Determine the (x, y) coordinate at the center of the cell enclosing the given text.  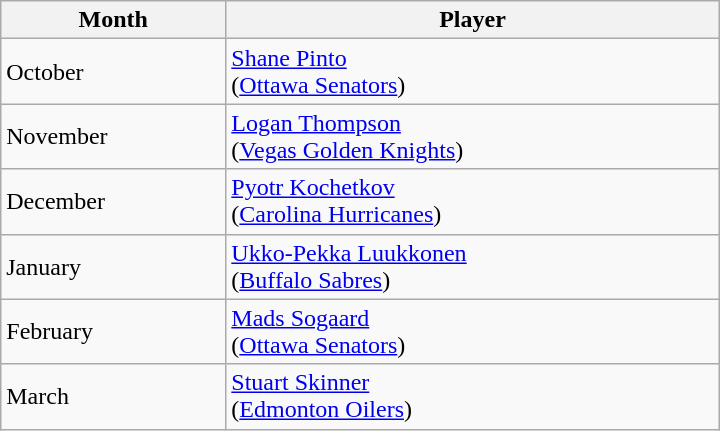
Pyotr Kochetkov(Carolina Hurricanes) (472, 202)
Ukko-Pekka Luukkonen(Buffalo Sabres) (472, 266)
March (114, 396)
Stuart Skinner(Edmonton Oilers) (472, 396)
Logan Thompson(Vegas Golden Knights) (472, 136)
Month (114, 20)
December (114, 202)
January (114, 266)
November (114, 136)
Shane Pinto(Ottawa Senators) (472, 72)
February (114, 332)
Player (472, 20)
October (114, 72)
Mads Sogaard(Ottawa Senators) (472, 332)
